Provide the (X, Y) coordinate of the cell's center where the given text is located.  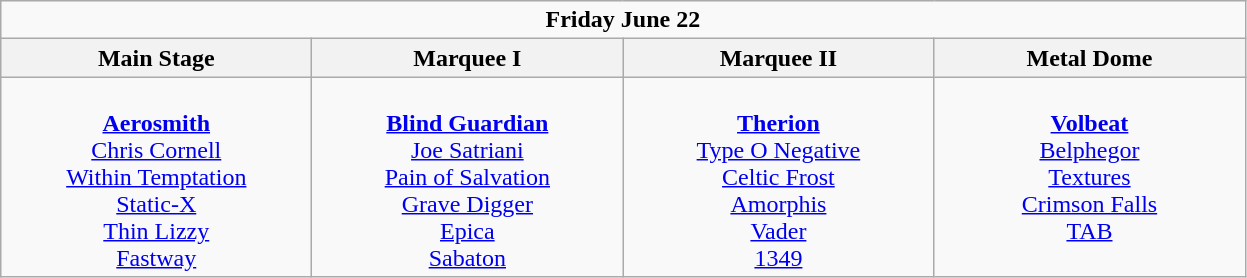
Main Stage (156, 58)
Therion Type O Negative Celtic Frost Amorphis Vader 1349 (778, 177)
Marquee II (778, 58)
Friday June 22 (623, 20)
Aerosmith Chris Cornell Within Temptation Static-X Thin Lizzy Fastway (156, 177)
Blind Guardian Joe Satriani Pain of Salvation Grave Digger Epica Sabaton (468, 177)
Metal Dome (1090, 58)
Volbeat Belphegor Textures Crimson Falls TAB (1090, 177)
Marquee I (468, 58)
